Extract the [X, Y] coordinate from the center of the cell holding the provided text.  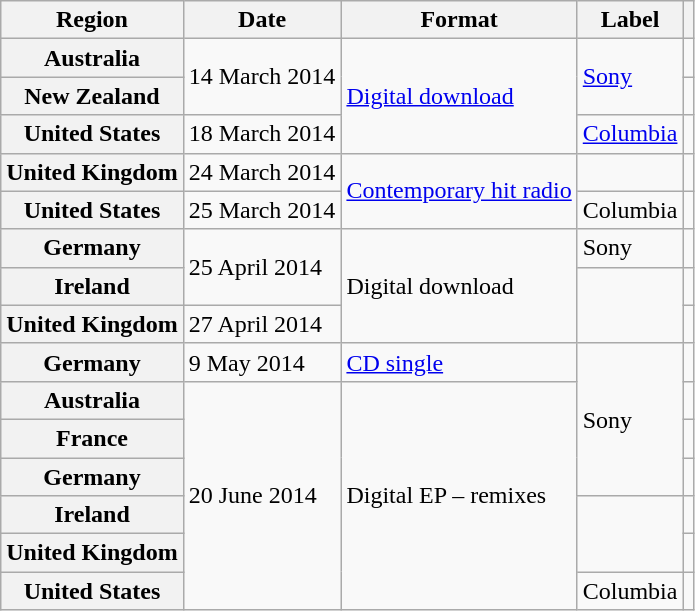
20 June 2014 [262, 495]
14 March 2014 [262, 77]
25 March 2014 [262, 210]
24 March 2014 [262, 172]
25 April 2014 [262, 267]
Digital EP – remixes [459, 495]
Contemporary hit radio [459, 191]
France [92, 438]
CD single [459, 362]
27 April 2014 [262, 324]
Region [92, 20]
Date [262, 20]
Format [459, 20]
9 May 2014 [262, 362]
Label [630, 20]
New Zealand [92, 96]
18 March 2014 [262, 134]
